Find where the given text appears and provide that cell's center as (X, Y) coordinate. 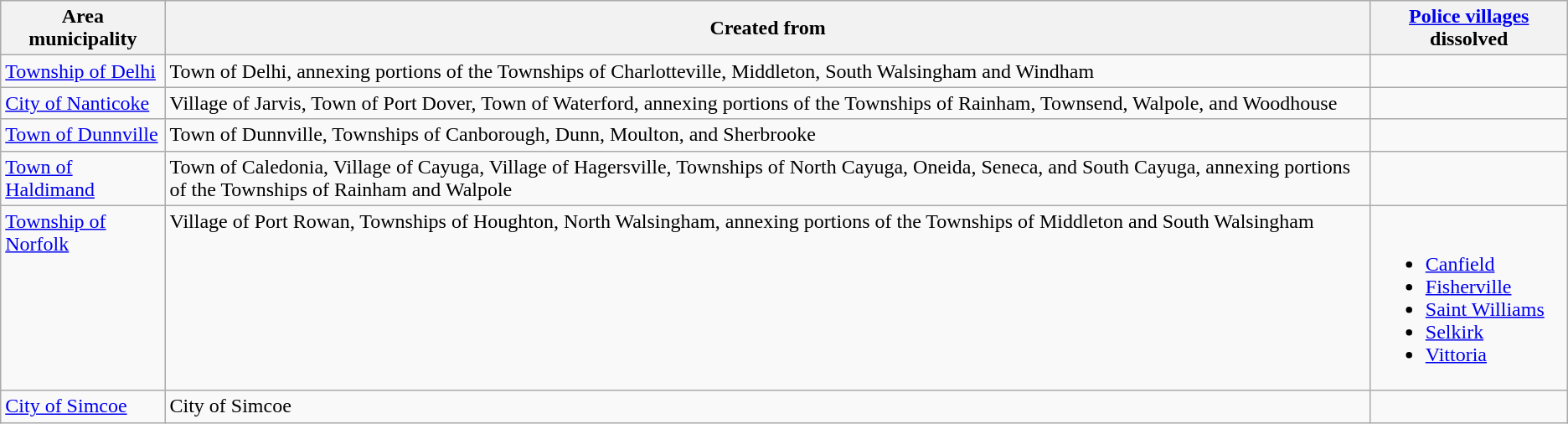
Township of Norfolk (83, 298)
Created from (767, 28)
Town of Dunnville (83, 135)
Village of Port Rowan, Townships of Houghton, North Walsingham, annexing portions of the Townships of Middleton and South Walsingham (767, 298)
Town of Delhi, annexing portions of the Townships of Charlotteville, Middleton, South Walsingham and Windham (767, 71)
CanfieldFishervilleSaint WilliamsSelkirkVittoria (1469, 298)
Village of Jarvis, Town of Port Dover, Town of Waterford, annexing portions of the Townships of Rainham, Townsend, Walpole, and Woodhouse (767, 103)
Town of Dunnville, Townships of Canborough, Dunn, Moulton, and Sherbrooke (767, 135)
Area municipality (83, 28)
Police villages dissolved (1469, 28)
City of Nanticoke (83, 103)
Township of Delhi (83, 71)
Town of Haldimand (83, 178)
